Determine the [x, y] coordinate at the center of the cell enclosing the given text.  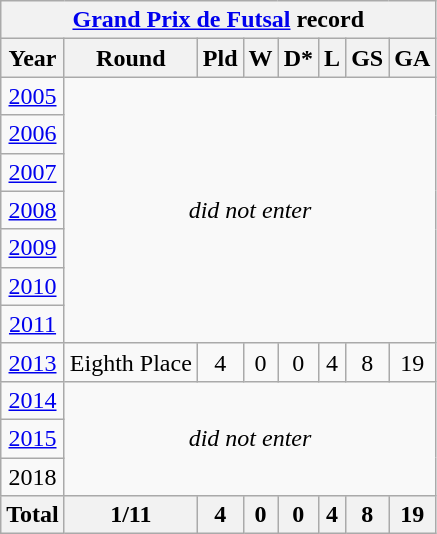
2015 [33, 438]
2007 [33, 172]
2010 [33, 286]
2005 [33, 96]
L [332, 58]
Year [33, 58]
D* [298, 58]
1/11 [130, 515]
Round [130, 58]
2018 [33, 477]
Total [33, 515]
GA [412, 58]
2011 [33, 324]
Grand Prix de Futsal record [218, 20]
W [260, 58]
2008 [33, 210]
Pld [220, 58]
GS [368, 58]
2009 [33, 248]
Eighth Place [130, 362]
2013 [33, 362]
2014 [33, 400]
2006 [33, 134]
